Extract the [X, Y] coordinate from the center of the cell holding the provided text.  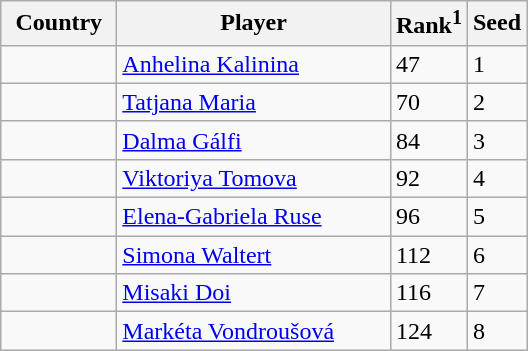
92 [428, 178]
7 [496, 293]
Seed [496, 24]
Tatjana Maria [254, 102]
Elena-Gabriela Ruse [254, 217]
Country [59, 24]
2 [496, 102]
Misaki Doi [254, 293]
6 [496, 255]
112 [428, 255]
Simona Waltert [254, 255]
116 [428, 293]
3 [496, 140]
Anhelina Kalinina [254, 64]
4 [496, 178]
Rank1 [428, 24]
47 [428, 64]
5 [496, 217]
124 [428, 331]
84 [428, 140]
Player [254, 24]
Dalma Gálfi [254, 140]
Viktoriya Tomova [254, 178]
96 [428, 217]
1 [496, 64]
Markéta Vondroušová [254, 331]
8 [496, 331]
70 [428, 102]
